Locate the cell with the specified text and output its [x, y] center coordinate. 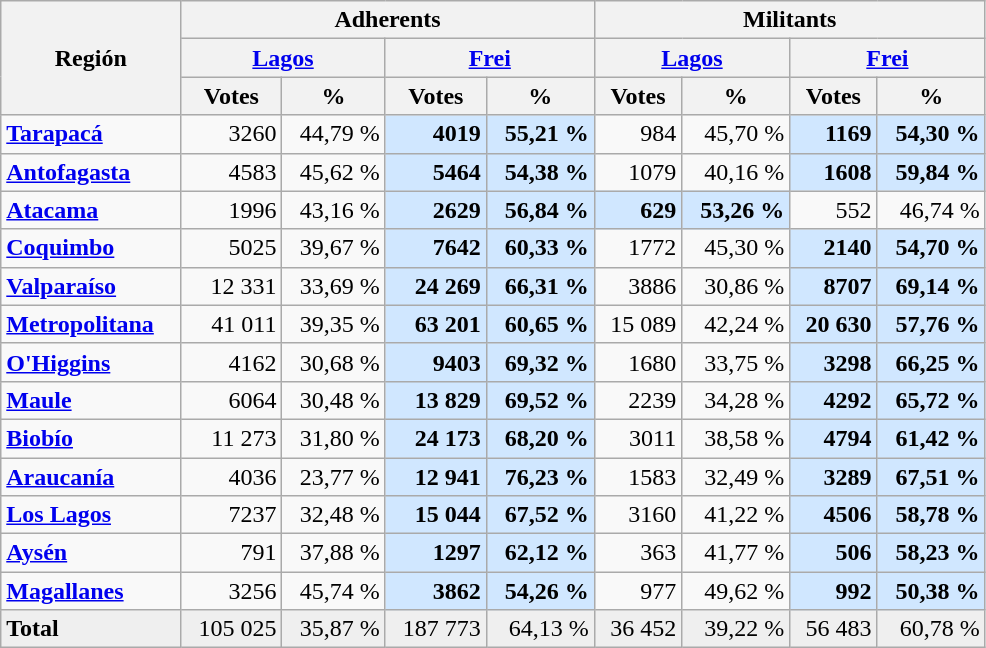
Región [91, 58]
23,77 % [334, 477]
50,38 % [931, 591]
6064 [232, 400]
39,35 % [334, 324]
2629 [436, 210]
363 [638, 553]
4506 [834, 515]
56,84 % [540, 210]
41,77 % [736, 553]
42,24 % [736, 324]
41,22 % [736, 515]
45,62 % [334, 172]
58,23 % [931, 553]
15 089 [638, 324]
Maule [91, 400]
20 630 [834, 324]
Metropolitana [91, 324]
39,22 % [736, 629]
55,21 % [540, 134]
977 [638, 591]
69,52 % [540, 400]
54,70 % [931, 248]
43,16 % [334, 210]
3256 [232, 591]
984 [638, 134]
Magallanes [91, 591]
45,30 % [736, 248]
67,51 % [931, 477]
31,80 % [334, 438]
58,78 % [931, 515]
12 331 [232, 286]
Total [91, 629]
4794 [834, 438]
59,84 % [931, 172]
69,32 % [540, 362]
44,79 % [334, 134]
56 483 [834, 629]
30,48 % [334, 400]
66,31 % [540, 286]
64,13 % [540, 629]
54,38 % [540, 172]
187 773 [436, 629]
Militants [790, 20]
3260 [232, 134]
552 [834, 210]
Valparaíso [91, 286]
629 [638, 210]
24 173 [436, 438]
Biobío [91, 438]
3862 [436, 591]
3298 [834, 362]
62,12 % [540, 553]
4583 [232, 172]
32,48 % [334, 515]
60,78 % [931, 629]
4019 [436, 134]
4162 [232, 362]
5464 [436, 172]
15 044 [436, 515]
3289 [834, 477]
45,74 % [334, 591]
1608 [834, 172]
1583 [638, 477]
Aysén [91, 553]
506 [834, 553]
1297 [436, 553]
45,70 % [736, 134]
33,69 % [334, 286]
53,26 % [736, 210]
105 025 [232, 629]
54,26 % [540, 591]
67,52 % [540, 515]
30,86 % [736, 286]
49,62 % [736, 591]
61,42 % [931, 438]
30,68 % [334, 362]
65,72 % [931, 400]
41 011 [232, 324]
3011 [638, 438]
1772 [638, 248]
11 273 [232, 438]
12 941 [436, 477]
8707 [834, 286]
992 [834, 591]
69,14 % [931, 286]
36 452 [638, 629]
76,23 % [540, 477]
68,20 % [540, 438]
38,58 % [736, 438]
66,25 % [931, 362]
33,75 % [736, 362]
4292 [834, 400]
2239 [638, 400]
7237 [232, 515]
35,87 % [334, 629]
1079 [638, 172]
13 829 [436, 400]
60,33 % [540, 248]
54,30 % [931, 134]
3886 [638, 286]
3160 [638, 515]
1169 [834, 134]
Araucanía [91, 477]
4036 [232, 477]
9403 [436, 362]
Antofagasta [91, 172]
63 201 [436, 324]
60,65 % [540, 324]
791 [232, 553]
46,74 % [931, 210]
7642 [436, 248]
5025 [232, 248]
37,88 % [334, 553]
57,76 % [931, 324]
40,16 % [736, 172]
34,28 % [736, 400]
Los Lagos [91, 515]
1680 [638, 362]
32,49 % [736, 477]
Adherents [388, 20]
39,67 % [334, 248]
2140 [834, 248]
Atacama [91, 210]
Tarapacá [91, 134]
1996 [232, 210]
24 269 [436, 286]
Coquimbo [91, 248]
O'Higgins [91, 362]
